Identify which cell holds the provided text, then report its (x, y) central coordinate. 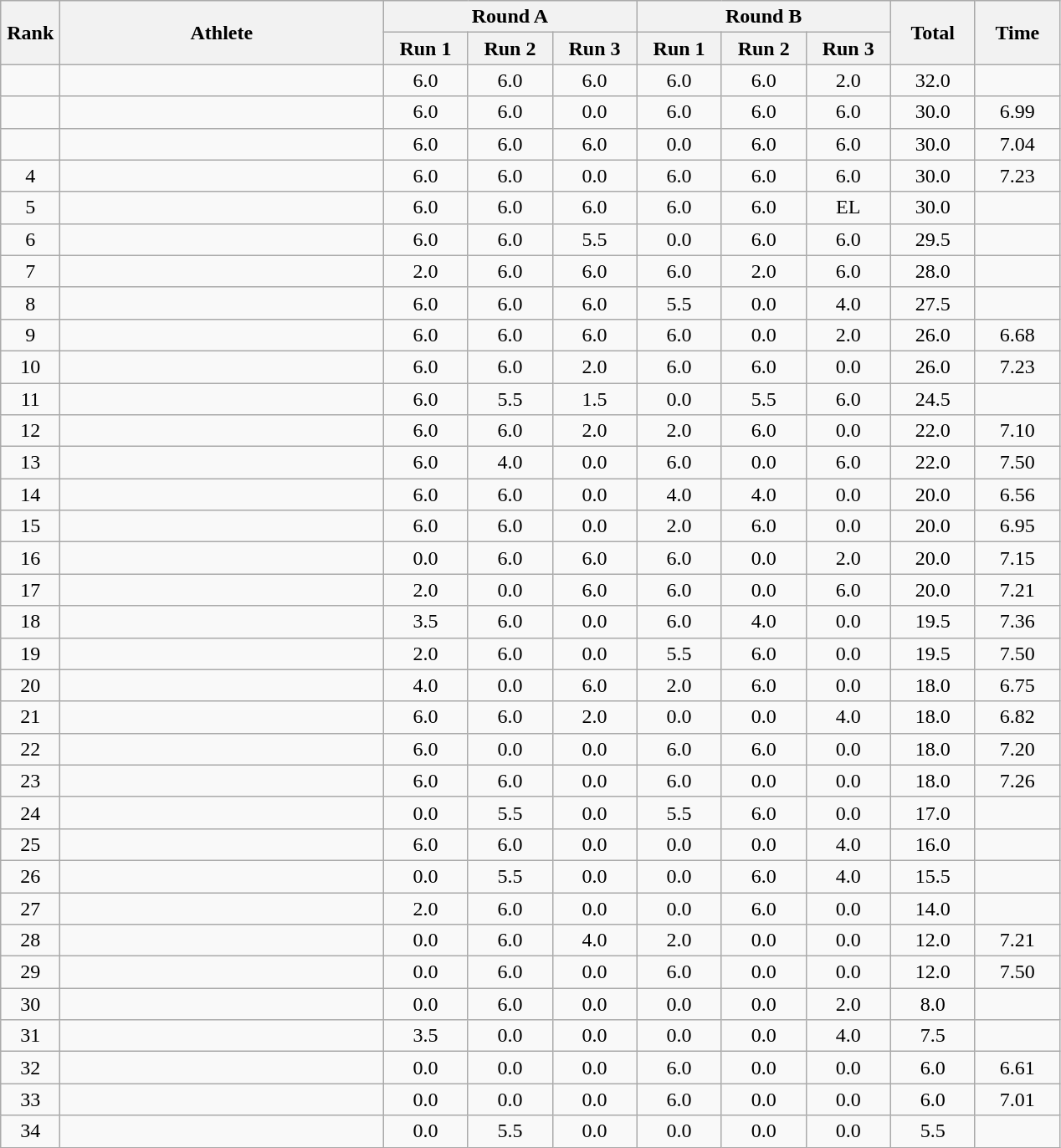
Athlete (222, 33)
Time (1017, 33)
1.5 (594, 399)
29 (30, 972)
8.0 (932, 1004)
27 (30, 908)
34 (30, 1131)
10 (30, 366)
12 (30, 431)
7.15 (1017, 558)
Rank (30, 33)
6.82 (1017, 717)
15 (30, 526)
25 (30, 844)
32.0 (932, 80)
20 (30, 685)
7.5 (932, 1036)
17.0 (932, 812)
26 (30, 876)
28.0 (932, 271)
16 (30, 558)
7.26 (1017, 781)
29.5 (932, 239)
16.0 (932, 844)
6.56 (1017, 495)
Round B (763, 17)
22 (30, 749)
18 (30, 622)
30 (30, 1004)
EL (848, 208)
7.04 (1017, 144)
11 (30, 399)
4 (30, 176)
6.68 (1017, 335)
19 (30, 653)
14 (30, 495)
5 (30, 208)
9 (30, 335)
27.5 (932, 303)
32 (30, 1068)
7.20 (1017, 749)
Round A (510, 17)
7 (30, 271)
15.5 (932, 876)
17 (30, 590)
24.5 (932, 399)
7.36 (1017, 622)
21 (30, 717)
23 (30, 781)
7.01 (1017, 1099)
33 (30, 1099)
6.61 (1017, 1068)
6 (30, 239)
13 (30, 463)
6.95 (1017, 526)
8 (30, 303)
6.75 (1017, 685)
24 (30, 812)
28 (30, 940)
Total (932, 33)
14.0 (932, 908)
6.99 (1017, 112)
7.10 (1017, 431)
31 (30, 1036)
